Provide the (x, y) coordinate of the cell's center where the given text is located.  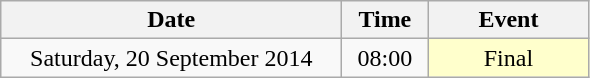
Event (508, 20)
Date (172, 20)
Final (508, 58)
Time (385, 20)
Saturday, 20 September 2014 (172, 58)
08:00 (385, 58)
